Detect which cell encompasses the target text, then output its (X, Y) center coordinate. 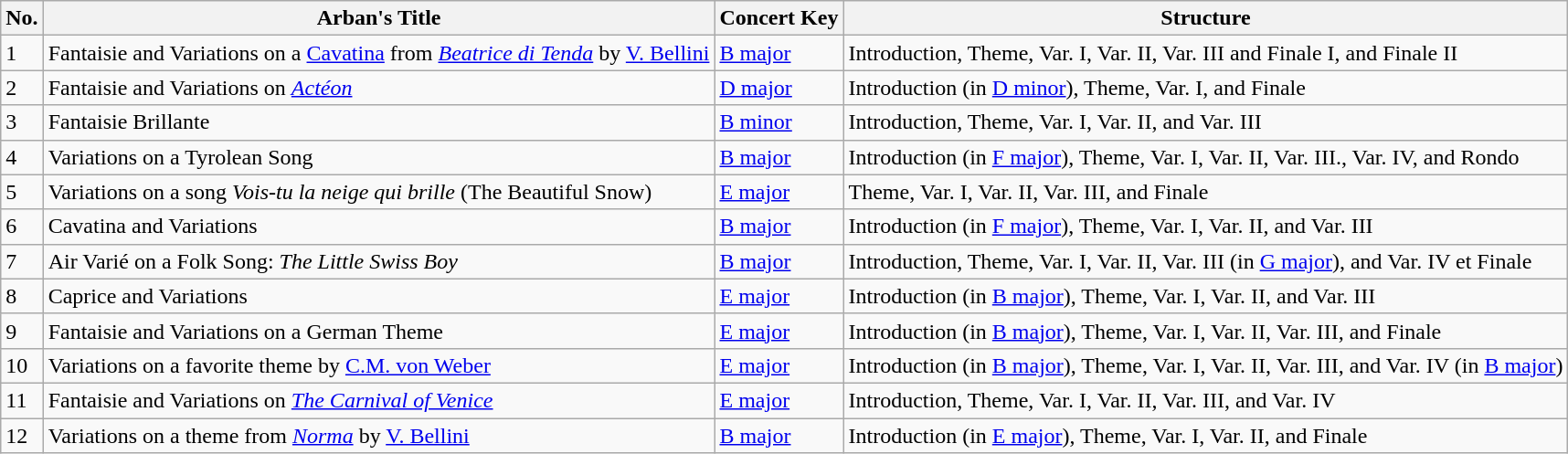
Introduction (in F major), Theme, Var. I, Var. II, Var. III., Var. IV, and Rondo (1206, 157)
B minor (779, 122)
4 (22, 157)
Fantaisie and Variations on a Cavatina from Beatrice di Tenda by V. Bellini (378, 53)
Introduction (in B major), Theme, Var. I, Var. II, Var. III, and Finale (1206, 331)
Fantaisie and Variations on The Carnival of Venice (378, 400)
Theme, Var. I, Var. II, Var. III, and Finale (1206, 192)
11 (22, 400)
D major (779, 88)
Variations on a theme from Norma by V. Bellini (378, 436)
Introduction, Theme, Var. I, Var. II, Var. III, and Var. IV (1206, 400)
3 (22, 122)
9 (22, 331)
Arban's Title (378, 18)
No. (22, 18)
1 (22, 53)
2 (22, 88)
Variations on a Tyrolean Song (378, 157)
Introduction (in E major), Theme, Var. I, Var. II, and Finale (1206, 436)
Introduction (in F major), Theme, Var. I, Var. II, and Var. III (1206, 227)
Cavatina and Variations (378, 227)
10 (22, 365)
Concert Key (779, 18)
5 (22, 192)
Introduction (in B major), Theme, Var. I, Var. II, Var. III, and Var. IV (in B major) (1206, 365)
Air Varié on a Folk Song: The Little Swiss Boy (378, 261)
8 (22, 296)
Fantaisie and Variations on Actéon (378, 88)
Caprice and Variations (378, 296)
Structure (1206, 18)
7 (22, 261)
Introduction (in D minor), Theme, Var. I, and Finale (1206, 88)
Variations on a song Vois-tu la neige qui brille (The Beautiful Snow) (378, 192)
6 (22, 227)
Variations on a favorite theme by C.M. von Weber (378, 365)
Introduction, Theme, Var. I, Var. II, Var. III and Finale I, and Finale II (1206, 53)
12 (22, 436)
Introduction (in B major), Theme, Var. I, Var. II, and Var. III (1206, 296)
Introduction, Theme, Var. I, Var. II, Var. III (in G major), and Var. IV et Finale (1206, 261)
Introduction, Theme, Var. I, Var. II, and Var. III (1206, 122)
Fantaisie and Variations on a German Theme (378, 331)
Fantaisie Brillante (378, 122)
